Pinpoint the cell where the given text exists, returning its [X, Y] midpoint coordinate. 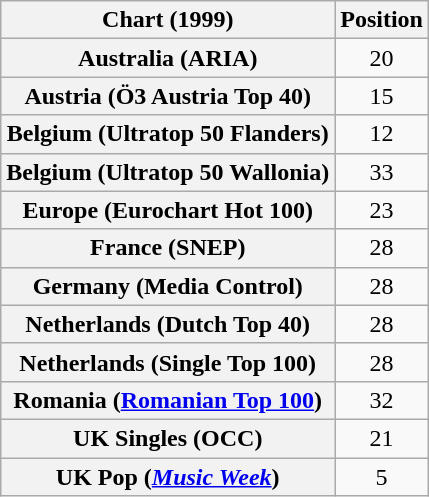
20 [382, 58]
UK Singles (OCC) [168, 438]
32 [382, 400]
Romania (Romanian Top 100) [168, 400]
5 [382, 477]
UK Pop (Music Week) [168, 477]
33 [382, 172]
Netherlands (Single Top 100) [168, 362]
France (SNEP) [168, 248]
23 [382, 210]
Austria (Ö3 Austria Top 40) [168, 96]
21 [382, 438]
Europe (Eurochart Hot 100) [168, 210]
15 [382, 96]
Belgium (Ultratop 50 Wallonia) [168, 172]
12 [382, 134]
Germany (Media Control) [168, 286]
Netherlands (Dutch Top 40) [168, 324]
Chart (1999) [168, 20]
Position [382, 20]
Belgium (Ultratop 50 Flanders) [168, 134]
Australia (ARIA) [168, 58]
